Return the [x, y] coordinate for the center point of the cell that contains the specified text.  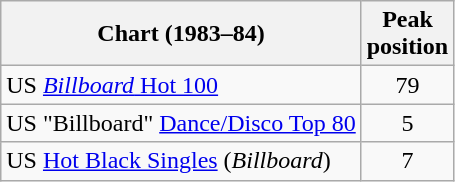
7 [407, 161]
US Billboard Hot 100 [181, 85]
79 [407, 85]
US "Billboard" Dance/Disco Top 80 [181, 123]
5 [407, 123]
US Hot Black Singles (Billboard) [181, 161]
Chart (1983–84) [181, 34]
Peakposition [407, 34]
